Return [X, Y] of the center of cell containing provided text 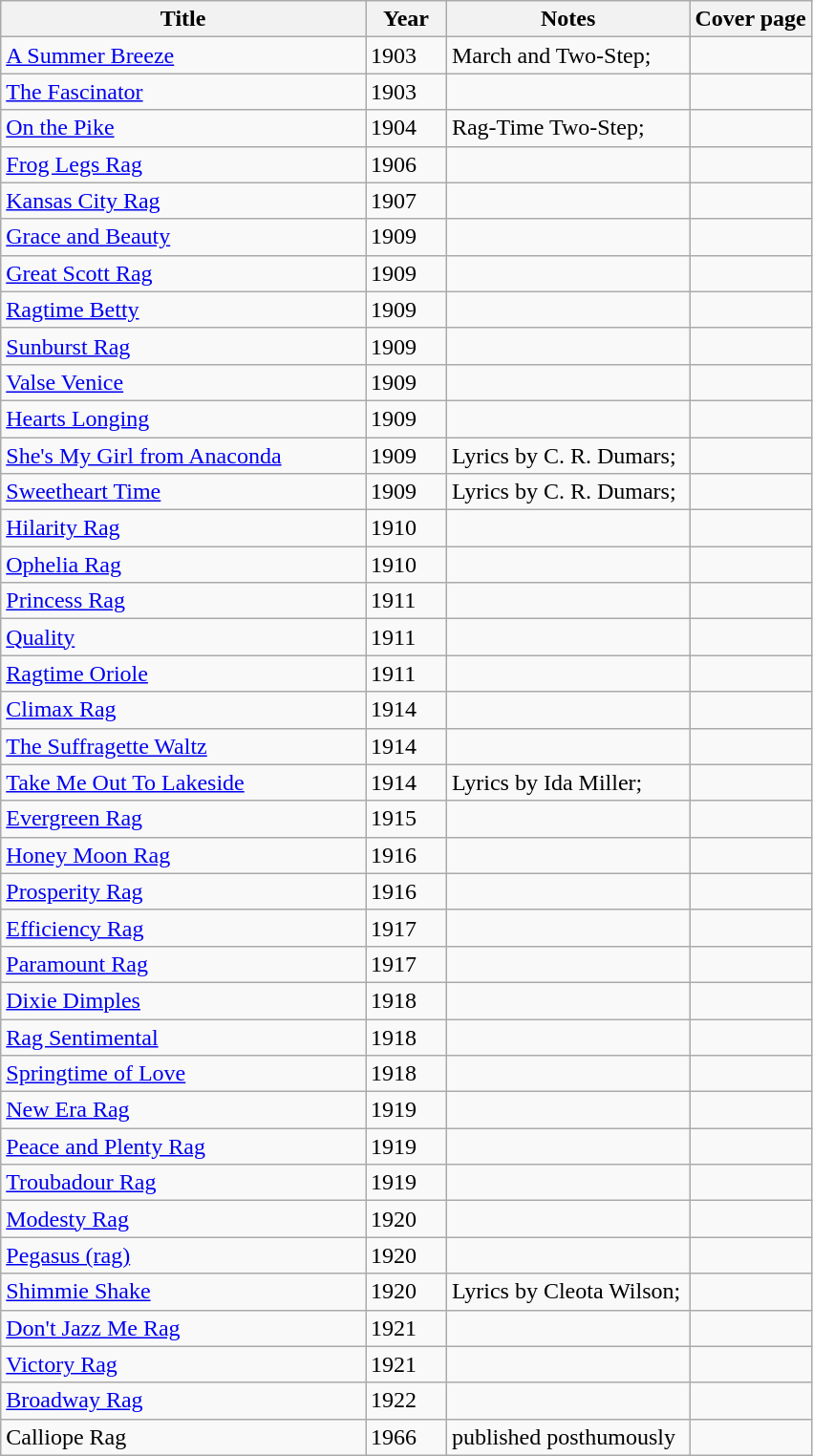
The Suffragette Waltz [183, 746]
1904 [407, 128]
Frog Legs Rag [183, 164]
Kansas City Rag [183, 201]
Ragtime Oriole [183, 674]
Cover page [751, 19]
Valse Venice [183, 382]
Calliope Rag [183, 1437]
The Fascinator [183, 92]
A Summer Breeze [183, 55]
Sunburst Rag [183, 346]
Ragtime Betty [183, 310]
Lyrics by Cleota Wilson; [567, 1292]
Ophelia Rag [183, 565]
Lyrics by Ida Miller; [567, 782]
Climax Rag [183, 710]
Hilarity Rag [183, 528]
1966 [407, 1437]
1907 [407, 201]
Take Me Out To Lakeside [183, 782]
Quality [183, 637]
Title [183, 19]
New Era Rag [183, 1110]
Don't Jazz Me Rag [183, 1328]
Peace and Plenty Rag [183, 1146]
Princess Rag [183, 601]
Victory Rag [183, 1364]
Shimmie Shake [183, 1292]
1906 [407, 164]
Rag Sentimental [183, 1037]
Paramount Rag [183, 964]
Pegasus (rag) [183, 1255]
March and Two-Step; [567, 55]
Hearts Longing [183, 418]
On the Pike [183, 128]
Dixie Dimples [183, 1000]
She's My Girl from Anaconda [183, 456]
Troubadour Rag [183, 1183]
Honey Moon Rag [183, 855]
Efficiency Rag [183, 928]
1922 [407, 1401]
Notes [567, 19]
Modesty Rag [183, 1219]
Springtime of Love [183, 1074]
Prosperity Rag [183, 891]
Evergreen Rag [183, 819]
Great Scott Rag [183, 273]
Year [407, 19]
Grace and Beauty [183, 237]
Rag-Time Two-Step; [567, 128]
published posthumously [567, 1437]
1915 [407, 819]
Sweetheart Time [183, 492]
Broadway Rag [183, 1401]
